Search for the cell housing the specified text and yield its [X, Y] center coordinate. 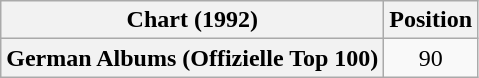
Chart (1992) [192, 20]
German Albums (Offizielle Top 100) [192, 58]
90 [431, 58]
Position [431, 20]
